Determine the (X, Y) coordinate at the center of the cell enclosing the given text.  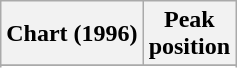
Peakposition (189, 34)
Chart (1996) (72, 34)
